Locate the cell with the specified text and output its [x, y] center coordinate. 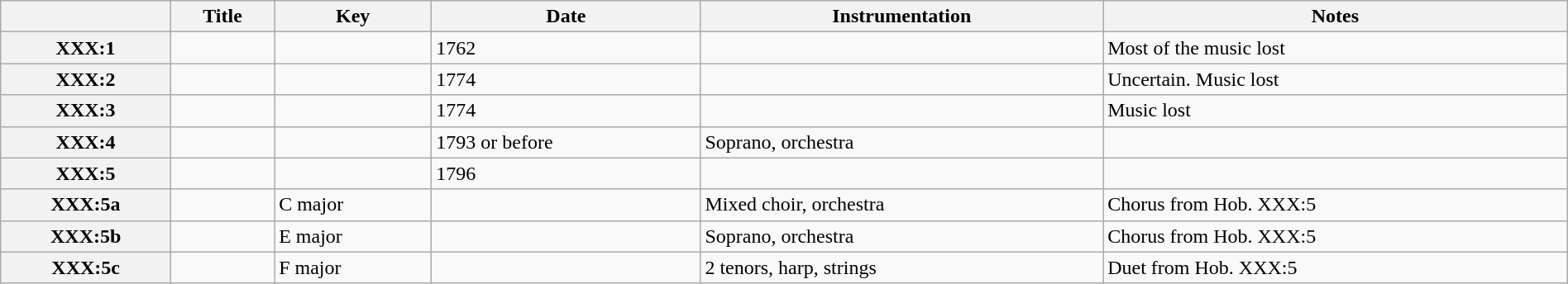
Uncertain. Music lost [1336, 79]
1793 or before [566, 142]
C major [353, 205]
XXX:2 [86, 79]
Date [566, 17]
Mixed choir, orchestra [901, 205]
XXX:5b [86, 236]
Title [223, 17]
XXX:5c [86, 267]
Most of the music lost [1336, 48]
Music lost [1336, 111]
Duet from Hob. XXX:5 [1336, 267]
2 tenors, harp, strings [901, 267]
XXX:5 [86, 173]
XXX:1 [86, 48]
F major [353, 267]
XXX:4 [86, 142]
XXX:3 [86, 111]
XXX:5a [86, 205]
Instrumentation [901, 17]
1796 [566, 173]
Key [353, 17]
Notes [1336, 17]
E major [353, 236]
1762 [566, 48]
